Scan for the cell matching the given text and deliver its [X, Y] coordinate at center. 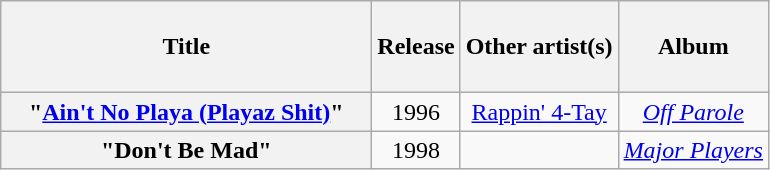
Off Parole [693, 112]
Release [416, 47]
"Don't Be Mad" [186, 150]
Rappin' 4-Tay [539, 112]
Major Players [693, 150]
1998 [416, 150]
Album [693, 47]
Title [186, 47]
"Ain't No Playa (Playaz Shit)" [186, 112]
Other artist(s) [539, 47]
1996 [416, 112]
